Detect which cell encompasses the target text, then output its [x, y] center coordinate. 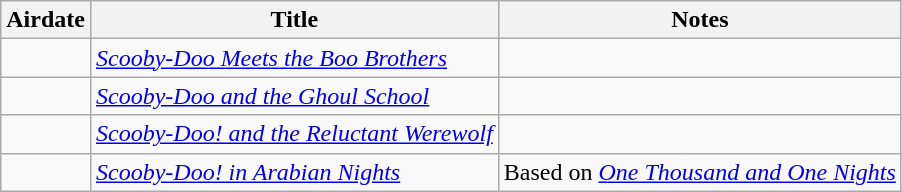
Notes [700, 20]
Scooby-Doo Meets the Boo Brothers [294, 58]
Airdate [46, 20]
Scooby-Doo and the Ghoul School [294, 96]
Title [294, 20]
Scooby-Doo! in Arabian Nights [294, 172]
Based on One Thousand and One Nights [700, 172]
Scooby-Doo! and the Reluctant Werewolf [294, 134]
